Capture the cell that displays the provided text and extract its [X, Y] central coordinate. 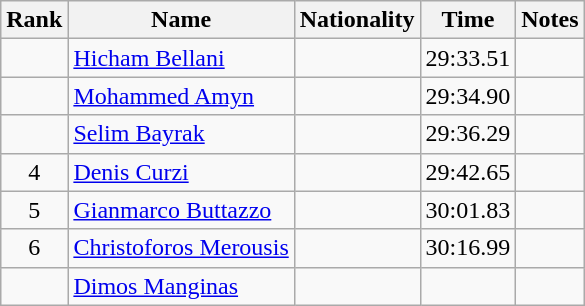
Name [181, 20]
29:33.51 [468, 58]
29:42.65 [468, 172]
Hicham Bellani [181, 58]
29:34.90 [468, 96]
Christoforos Merousis [181, 248]
29:36.29 [468, 134]
30:16.99 [468, 248]
Rank [34, 20]
Denis Curzi [181, 172]
5 [34, 210]
Dimos Manginas [181, 286]
30:01.83 [468, 210]
6 [34, 248]
Selim Bayrak [181, 134]
Nationality [357, 20]
Mohammed Amyn [181, 96]
Notes [550, 20]
Gianmarco Buttazzo [181, 210]
4 [34, 172]
Time [468, 20]
